Return [x, y] of the center of cell containing provided text 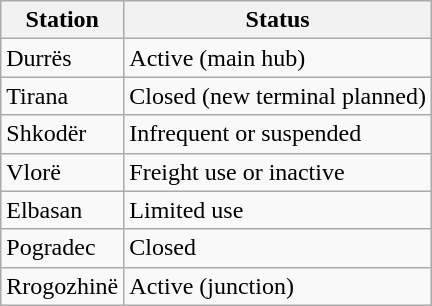
Station [62, 20]
Closed [278, 248]
Elbasan [62, 210]
Infrequent or suspended [278, 134]
Active (junction) [278, 286]
Durrës [62, 58]
Limited use [278, 210]
Vlorë [62, 172]
Status [278, 20]
Active (main hub) [278, 58]
Rrogozhinë [62, 286]
Freight use or inactive [278, 172]
Tirana [62, 96]
Shkodër [62, 134]
Pogradec [62, 248]
Closed (new terminal planned) [278, 96]
